Scan for the cell matching the given text and deliver its [X, Y] coordinate at center. 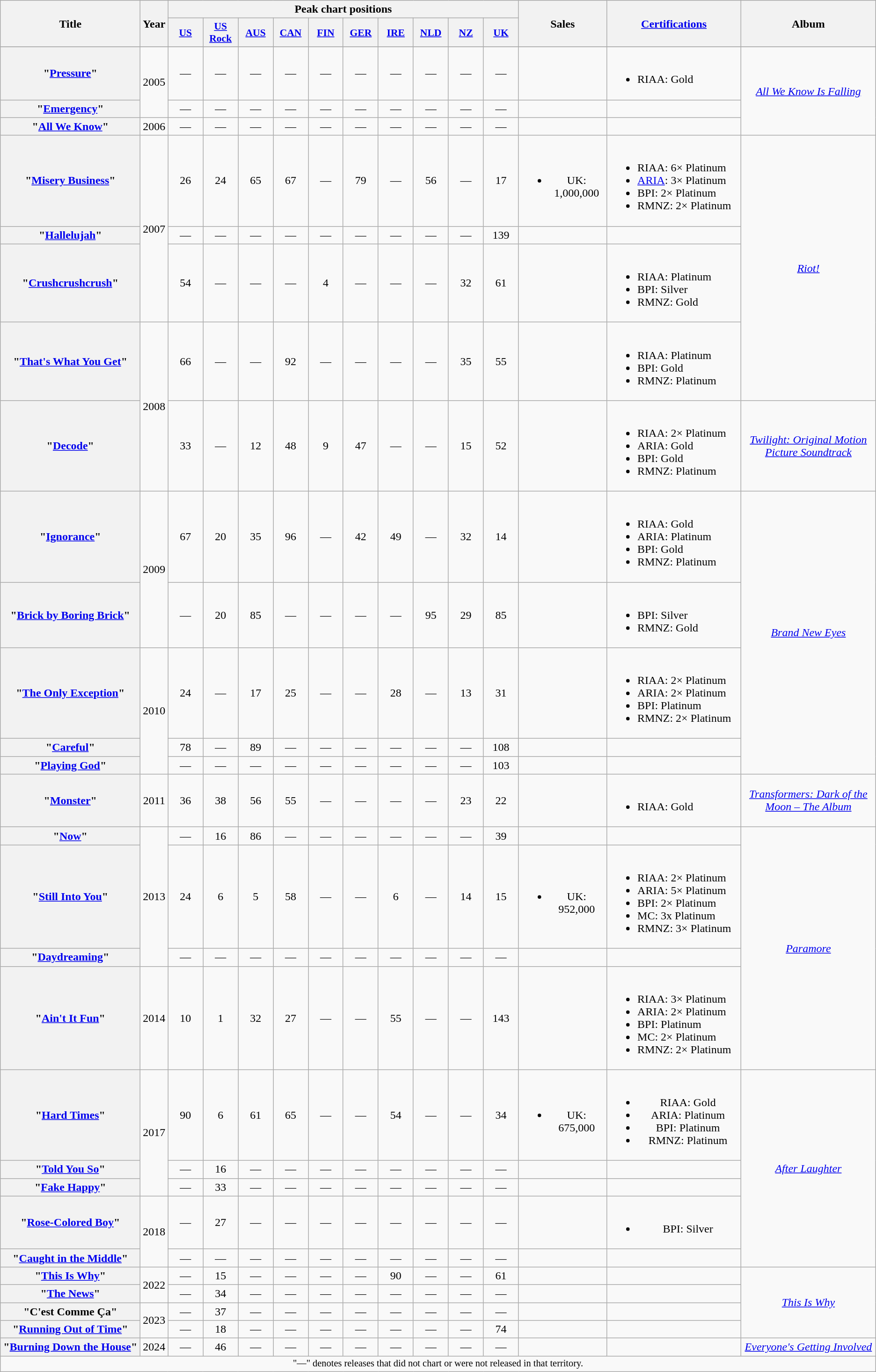
"Ain't It Fun" [70, 1018]
49 [396, 536]
89 [255, 748]
Everyone's Getting Involved [809, 1347]
"Monster" [70, 800]
CAN [291, 33]
BPI: Silver [674, 1223]
Title [70, 23]
58 [291, 897]
28 [396, 693]
22 [501, 800]
IRE [396, 33]
RIAA: GoldARIA: PlatinumBPI: PlatinumRMNZ: Platinum [674, 1115]
"Running Out of Time" [70, 1329]
108 [501, 748]
UK: 1,000,000 [562, 181]
NZ [466, 33]
2008 [154, 406]
9 [326, 446]
NLD [431, 33]
103 [501, 765]
2009 [154, 569]
Riot! [809, 268]
"This Is Why" [70, 1276]
"Now" [70, 836]
"All We Know" [70, 126]
1 [221, 1018]
"Caught in the Middle" [70, 1258]
"Ignorance" [70, 536]
25 [291, 693]
RIAA: 2× PlatinumARIA: 5× PlatinumBPI: 2× PlatinumMC: 3x PlatinumRMNZ: 3× Platinum [674, 897]
"Playing God" [70, 765]
AUS [255, 33]
UK [501, 33]
RIAA: 3× PlatinumARIA: 2× PlatinumBPI: PlatinumMC: 2× PlatinumRMNZ: 2× Platinum [674, 1018]
Brand New Eyes [809, 632]
"—" denotes releases that did not chart or were not released in that territory. [438, 1364]
UK: 675,000 [562, 1115]
Sales [562, 23]
36 [185, 800]
"Misery Business" [70, 181]
4 [326, 283]
10 [185, 1018]
38 [221, 800]
2006 [154, 126]
Album [809, 23]
46 [221, 1347]
"C'est Comme Ça" [70, 1311]
"Hard Times" [70, 1115]
31 [501, 693]
Peak chart positions [343, 9]
"Daydreaming" [70, 957]
US [185, 33]
RIAA: PlatinumBPI: GoldRMNZ: Platinum [674, 361]
39 [501, 836]
USRock [221, 33]
2022 [154, 1284]
UK: 952,000 [562, 897]
2014 [154, 1018]
"Hallelujah" [70, 235]
This Is Why [809, 1302]
2013 [154, 897]
2011 [154, 800]
After Laughter [809, 1168]
92 [291, 361]
"The News" [70, 1293]
78 [185, 748]
143 [501, 1018]
RIAA: PlatinumBPI: SilverRMNZ: Gold [674, 283]
79 [360, 181]
"Fake Happy" [70, 1187]
18 [221, 1329]
13 [466, 693]
66 [185, 361]
139 [501, 235]
Paramore [809, 948]
All We Know Is Falling [809, 91]
2005 [154, 82]
FIN [326, 33]
RIAA: 6× PlatinumARIA: 3× PlatinumBPI: 2× PlatinumRMNZ: 2× Platinum [674, 181]
2018 [154, 1231]
Certifications [674, 23]
"Burning Down the House" [70, 1347]
"Brick by Boring Brick" [70, 615]
RIAA: 2× PlatinumARIA: 2× PlatinumBPI: PlatinumRMNZ: 2× Platinum [674, 693]
"Crushcrushcrush" [70, 283]
96 [291, 536]
47 [360, 446]
"That's What You Get" [70, 361]
"Told You So" [70, 1169]
86 [255, 836]
"Rose-Colored Boy" [70, 1223]
74 [501, 1329]
"Emergency" [70, 109]
Transformers: Dark of the Moon – The Album [809, 800]
12 [255, 446]
RIAA: 2× PlatinumARIA: GoldBPI: GoldRMNZ: Platinum [674, 446]
2017 [154, 1133]
"Careful" [70, 748]
"Pressure" [70, 73]
23 [466, 800]
"Still Into You" [70, 897]
GER [360, 33]
95 [431, 615]
26 [185, 181]
29 [466, 615]
2007 [154, 228]
Twilight: Original Motion Picture Soundtrack [809, 446]
2010 [154, 711]
5 [255, 897]
48 [291, 446]
52 [501, 446]
2024 [154, 1347]
2023 [154, 1320]
"Decode" [70, 446]
Year [154, 23]
37 [221, 1311]
RIAA: GoldARIA: PlatinumBPI: GoldRMNZ: Platinum [674, 536]
BPI: SilverRMNZ: Gold [674, 615]
"The Only Exception" [70, 693]
42 [360, 536]
